Detect which cell encompasses the target text, then output its (X, Y) center coordinate. 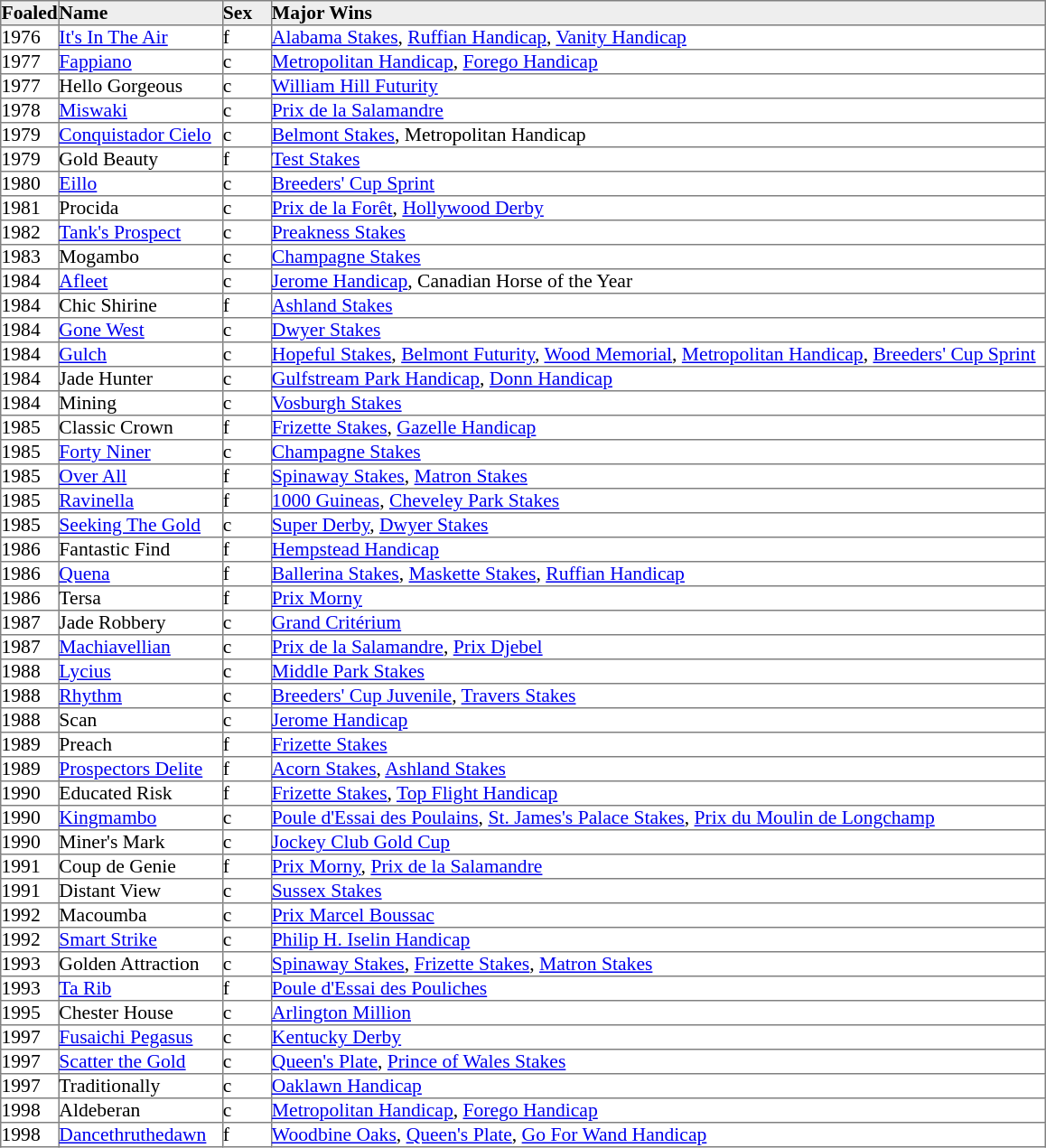
Educated Risk (141, 793)
Name (141, 13)
Procida (141, 208)
Frizette Stakes, Top Flight Handicap (658, 793)
Oaklawn Handicap (658, 1086)
Jade Robbery (141, 623)
Fappiano (141, 61)
Queen's Plate, Prince of Wales Stakes (658, 1062)
Jade Hunter (141, 379)
Distant View (141, 891)
Macoumba (141, 916)
Gone West (141, 331)
Poule d'Essai des Pouliches (658, 988)
Foaled (30, 13)
Prix Marcel Boussac (658, 916)
Prospectors Delite (141, 770)
Chic Shirine (141, 305)
Coup de Genie (141, 867)
Sex (247, 13)
Ballerina Stakes, Maskette Stakes, Ruffian Handicap (658, 574)
Spinaway Stakes, Frizette Stakes, Matron Stakes (658, 965)
Classic Crown (141, 428)
Dwyer Stakes (658, 331)
1976 (30, 38)
1995 (30, 1013)
Jerome Handicap, Canadian Horse of the Year (658, 282)
Jerome Handicap (658, 721)
Mining (141, 403)
Lycius (141, 672)
Scan (141, 721)
1980 (30, 184)
Tank's Prospect (141, 233)
Tersa (141, 598)
William Hill Futurity (658, 87)
Quena (141, 574)
Prix Morny, Prix de la Salamandre (658, 867)
Breeders' Cup Juvenile, Travers Stakes (658, 695)
Prix de la Salamandre (658, 110)
Aldeberan (141, 1111)
Vosburgh Stakes (658, 403)
Kingmambo (141, 818)
Rhythm (141, 695)
Smart Strike (141, 939)
Middle Park Stakes (658, 672)
Gulfstream Park Handicap, Donn Handicap (658, 379)
Miswaki (141, 110)
Hello Gorgeous (141, 87)
Over All (141, 477)
Afleet (141, 282)
Acorn Stakes, Ashland Stakes (658, 770)
1000 Guineas, Cheveley Park Stakes (658, 500)
Fantastic Find (141, 549)
Hopeful Stakes, Belmont Futurity, Wood Memorial, Metropolitan Handicap, Breeders' Cup Sprint (658, 354)
Woodbine Oaks, Queen's Plate, Go For Wand Handicap (658, 1134)
Jockey Club Gold Cup (658, 842)
Frizette Stakes (658, 744)
Golden Attraction (141, 965)
Hempstead Handicap (658, 549)
Major Wins (658, 13)
Gulch (141, 354)
Ashland Stakes (658, 305)
Chester House (141, 1013)
Prix de la Salamandre, Prix Djebel (658, 647)
Traditionally (141, 1086)
Preakness Stakes (658, 233)
Preach (141, 744)
Spinaway Stakes, Matron Stakes (658, 477)
Forty Niner (141, 452)
Gold Beauty (141, 159)
Scatter the Gold (141, 1062)
Fusaichi Pegasus (141, 1037)
Prix Morny (658, 598)
Kentucky Derby (658, 1037)
1983 (30, 257)
Belmont Stakes, Metropolitan Handicap (658, 135)
Breeders' Cup Sprint (658, 184)
Super Derby, Dwyer Stakes (658, 526)
Miner's Mark (141, 842)
Sussex Stakes (658, 891)
Frizette Stakes, Gazelle Handicap (658, 428)
Mogambo (141, 257)
Grand Critérium (658, 623)
Arlington Million (658, 1013)
1978 (30, 110)
Eillo (141, 184)
1981 (30, 208)
Conquistador Cielo (141, 135)
Ravinella (141, 500)
Test Stakes (658, 159)
Ta Rib (141, 988)
1982 (30, 233)
Dancethruthedawn (141, 1134)
Poule d'Essai des Poulains, St. James's Palace Stakes, Prix du Moulin de Longchamp (658, 818)
Seeking The Gold (141, 526)
Philip H. Iselin Handicap (658, 939)
Alabama Stakes, Ruffian Handicap, Vanity Handicap (658, 38)
It's In The Air (141, 38)
Prix de la Forêt, Hollywood Derby (658, 208)
Machiavellian (141, 647)
